Search for the cell housing the specified text and yield its [X, Y] center coordinate. 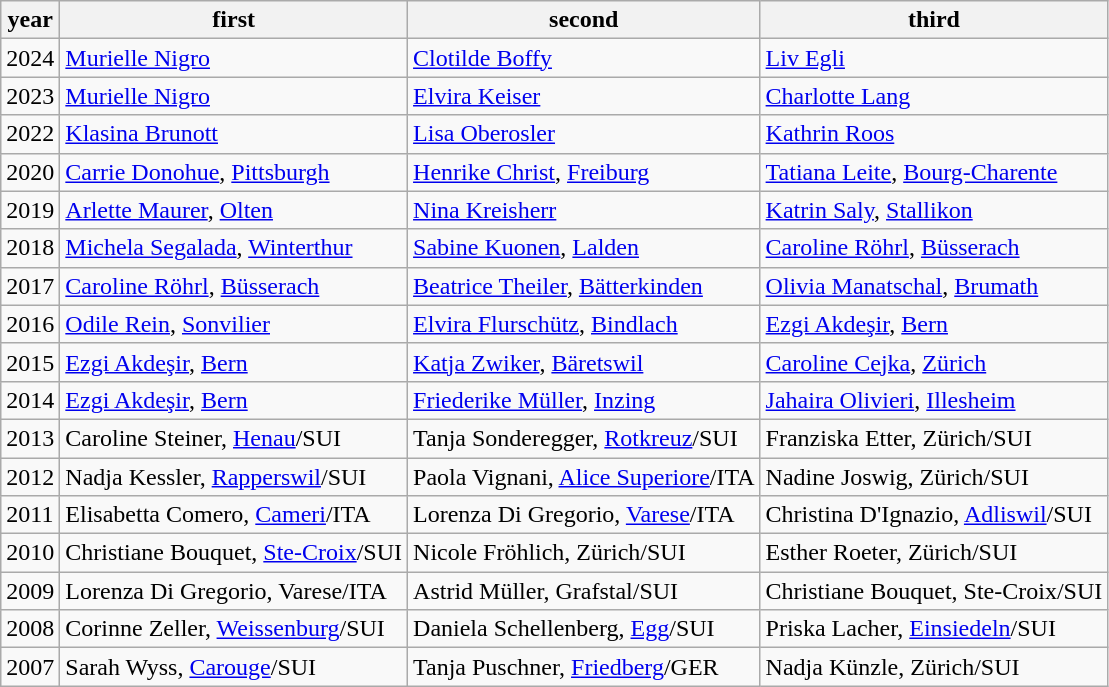
2017 [30, 286]
Christina D'Ignazio, Adliswil/SUI [934, 515]
2011 [30, 515]
Elvira Flurschütz, Bindlach [584, 324]
2016 [30, 324]
Carrie Donohue, Pittsburgh [234, 172]
third [934, 20]
Paola Vignani, Alice Superiore/ITA [584, 477]
Nadja Kessler, Rapperswil/SUI [234, 477]
Clotilde Boffy [584, 58]
Henrike Christ, Freiburg [584, 172]
Jahaira Olivieri, Illesheim [934, 400]
second [584, 20]
Elisabetta Comero, Cameri/ITA [234, 515]
Beatrice Theiler, Bätterkinden [584, 286]
2022 [30, 134]
Katja Zwiker, Bäretswil [584, 362]
2023 [30, 96]
2014 [30, 400]
Caroline Steiner, Henau/SUI [234, 438]
2007 [30, 667]
Franziska Etter, Zürich/SUI [934, 438]
Tatiana Leite, Bourg-Charente [934, 172]
Klasina Brunott [234, 134]
Nicole Fröhlich, Zürich/SUI [584, 553]
Nadja Künzle, Zürich/SUI [934, 667]
2010 [30, 553]
2009 [30, 591]
Olivia Manatschal, Brumath [934, 286]
year [30, 20]
2012 [30, 477]
first [234, 20]
2024 [30, 58]
Caroline Cejka, Zürich [934, 362]
Katrin Saly, Stallikon [934, 210]
Priska Lacher, Einsiedeln/SUI [934, 629]
Michela Segalada, Winterthur [234, 248]
Corinne Zeller, Weissenburg/SUI [234, 629]
2008 [30, 629]
Kathrin Roos [934, 134]
Nadine Joswig, Zürich/SUI [934, 477]
2018 [30, 248]
Tanja Puschner, Friedberg/GER [584, 667]
2019 [30, 210]
Astrid Müller, Grafstal/SUI [584, 591]
Elvira Keiser [584, 96]
Sarah Wyss, Carouge/SUI [234, 667]
Liv Egli [934, 58]
Odile Rein, Sonvilier [234, 324]
2015 [30, 362]
Tanja Sonderegger, Rotkreuz/SUI [584, 438]
2013 [30, 438]
Friederike Müller, Inzing [584, 400]
Daniela Schellenberg, Egg/SUI [584, 629]
Arlette Maurer, Olten [234, 210]
Lisa Oberosler [584, 134]
Charlotte Lang [934, 96]
Nina Kreisherr [584, 210]
Esther Roeter, Zürich/SUI [934, 553]
Sabine Kuonen, Lalden [584, 248]
2020 [30, 172]
